Determine the (X, Y) coordinate at the center of the cell enclosing the given text.  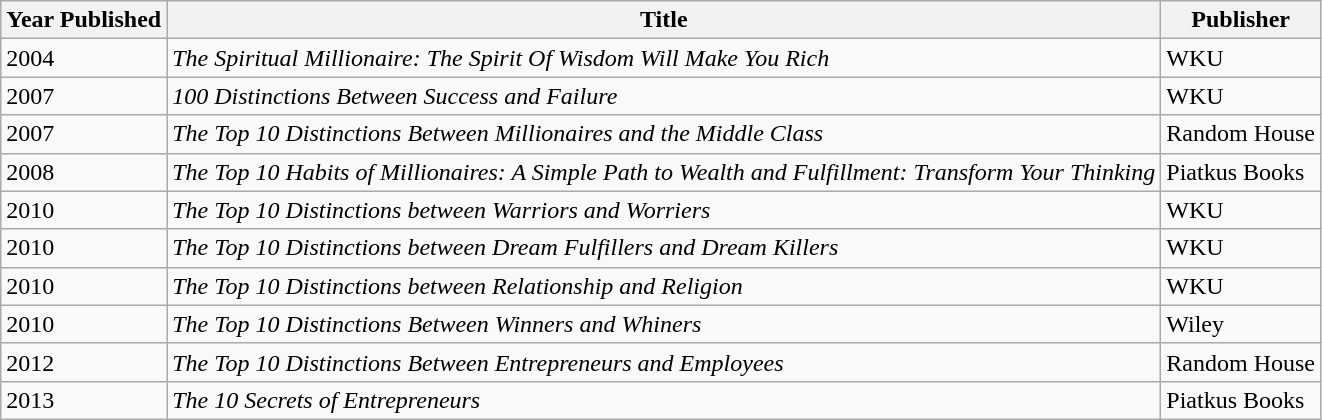
2013 (84, 400)
The Top 10 Distinctions between Warriors and Worriers (664, 210)
The Top 10 Habits of Millionaires: A Simple Path to Wealth and Fulfillment: Transform Your Thinking (664, 172)
Publisher (1241, 20)
The Top 10 Distinctions Between Winners and Whiners (664, 324)
The Top 10 Distinctions Between Entrepreneurs and Employees (664, 362)
The 10 Secrets of Entrepreneurs (664, 400)
Wiley (1241, 324)
Year Published (84, 20)
The Spiritual Millionaire: The Spirit Of Wisdom Will Make You Rich (664, 58)
Title (664, 20)
The Top 10 Distinctions between Relationship and Religion (664, 286)
The Top 10 Distinctions Between Millionaires and the Middle Class (664, 134)
100 Distinctions Between Success and Failure (664, 96)
The Top 10 Distinctions between Dream Fulfillers and Dream Killers (664, 248)
2012 (84, 362)
2008 (84, 172)
2004 (84, 58)
